Return (x, y) of the center of cell containing provided text 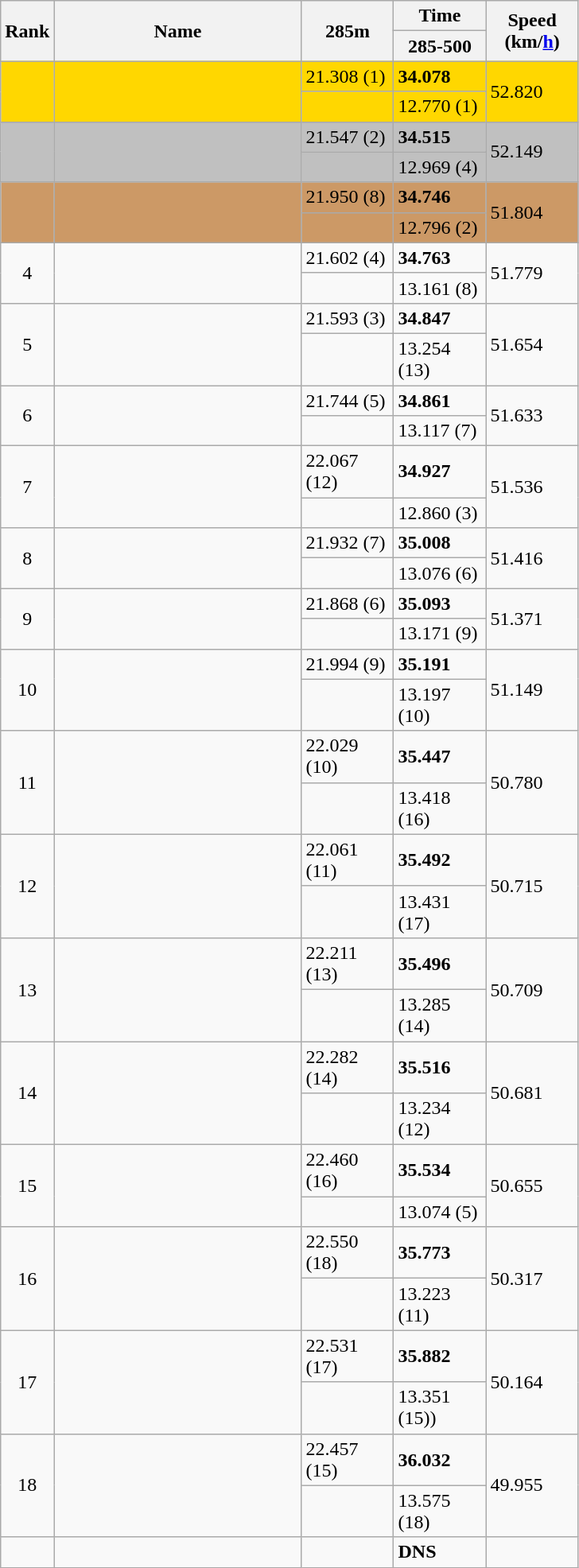
21.602 (4) (348, 258)
13.117 (7) (440, 431)
50.709 (532, 989)
35.496 (440, 964)
12 (27, 886)
51.416 (532, 558)
12.770 (1) (440, 107)
34.763 (440, 258)
15 (27, 1186)
34.515 (440, 137)
21.868 (6) (348, 604)
4 (27, 273)
51.779 (532, 273)
17 (27, 1382)
13.076 (6) (440, 573)
50.164 (532, 1382)
18 (27, 1485)
51.149 (532, 690)
13.285 (14) (440, 1015)
52.149 (532, 152)
13.197 (10) (440, 704)
22.029 (10) (348, 757)
13.431 (17) (440, 911)
22.550 (18) (348, 1253)
Rank (27, 31)
22.460 (16) (348, 1170)
21.994 (9) (348, 664)
35.773 (440, 1253)
21.593 (3) (348, 318)
34.078 (440, 76)
50.655 (532, 1186)
34.847 (440, 318)
9 (27, 619)
13.351 (15)) (440, 1407)
35.191 (440, 664)
22.282 (14) (348, 1067)
22.061 (11) (348, 860)
34.746 (440, 197)
35.516 (440, 1067)
22.067 (12) (348, 472)
13.223 (11) (440, 1304)
13 (27, 989)
34.861 (440, 400)
49.955 (532, 1485)
21.308 (1) (348, 76)
285m (348, 31)
12.796 (2) (440, 227)
51.633 (532, 415)
285-500 (440, 46)
13.575 (18) (440, 1511)
Name (178, 31)
35.008 (440, 543)
14 (27, 1093)
Speed(km/h) (532, 31)
35.093 (440, 604)
8 (27, 558)
13.171 (9) (440, 634)
21.932 (7) (348, 543)
21.744 (5) (348, 400)
13.074 (5) (440, 1212)
35.447 (440, 757)
35.534 (440, 1170)
21.547 (2) (348, 137)
6 (27, 415)
35.492 (440, 860)
Time (440, 16)
51.536 (532, 487)
13.418 (16) (440, 808)
13.161 (8) (440, 288)
7 (27, 487)
12.860 (3) (440, 513)
51.654 (532, 343)
5 (27, 343)
36.032 (440, 1460)
35.882 (440, 1356)
13.254 (13) (440, 359)
16 (27, 1279)
22.531 (17) (348, 1356)
51.371 (532, 619)
22.457 (15) (348, 1460)
11 (27, 782)
DNS (440, 1552)
12.969 (4) (440, 167)
50.780 (532, 782)
50.715 (532, 886)
34.927 (440, 472)
50.681 (532, 1093)
52.820 (532, 91)
50.317 (532, 1279)
10 (27, 690)
22.211 (13) (348, 964)
21.950 (8) (348, 197)
13.234 (12) (440, 1120)
51.804 (532, 212)
